For the text-containing cell, return its midpoint in [X, Y] coordinate format. 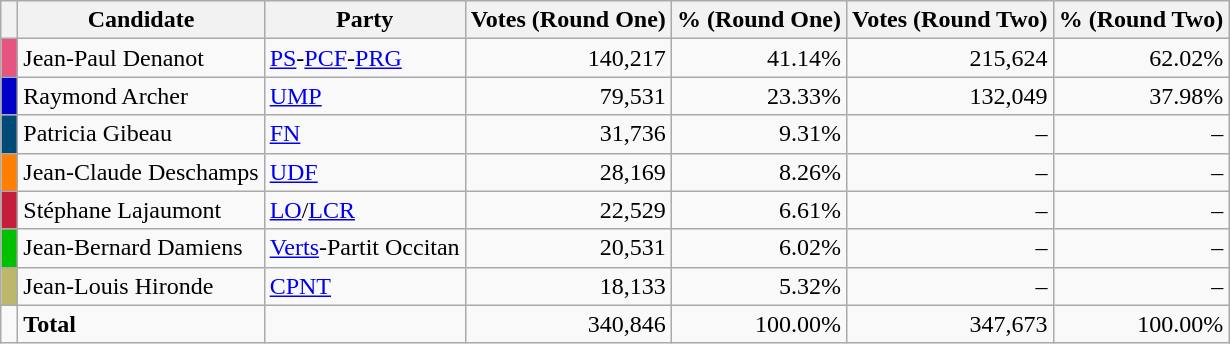
FN [364, 134]
Party [364, 20]
Stéphane Lajaumont [141, 210]
62.02% [1141, 58]
Patricia Gibeau [141, 134]
% (Round One) [758, 20]
UDF [364, 172]
Total [141, 324]
Votes (Round Two) [950, 20]
Jean-Bernard Damiens [141, 248]
6.02% [758, 248]
23.33% [758, 96]
37.98% [1141, 96]
Verts-Partit Occitan [364, 248]
UMP [364, 96]
140,217 [568, 58]
Votes (Round One) [568, 20]
18,133 [568, 286]
347,673 [950, 324]
% (Round Two) [1141, 20]
41.14% [758, 58]
Jean-Louis Hironde [141, 286]
LO/LCR [364, 210]
5.32% [758, 286]
20,531 [568, 248]
Candidate [141, 20]
8.26% [758, 172]
22,529 [568, 210]
132,049 [950, 96]
28,169 [568, 172]
340,846 [568, 324]
Jean-Paul Denanot [141, 58]
31,736 [568, 134]
9.31% [758, 134]
215,624 [950, 58]
Raymond Archer [141, 96]
Jean-Claude Deschamps [141, 172]
6.61% [758, 210]
79,531 [568, 96]
CPNT [364, 286]
PS-PCF-PRG [364, 58]
